Provide the (X, Y) coordinate of the cell's center where the given text is located.  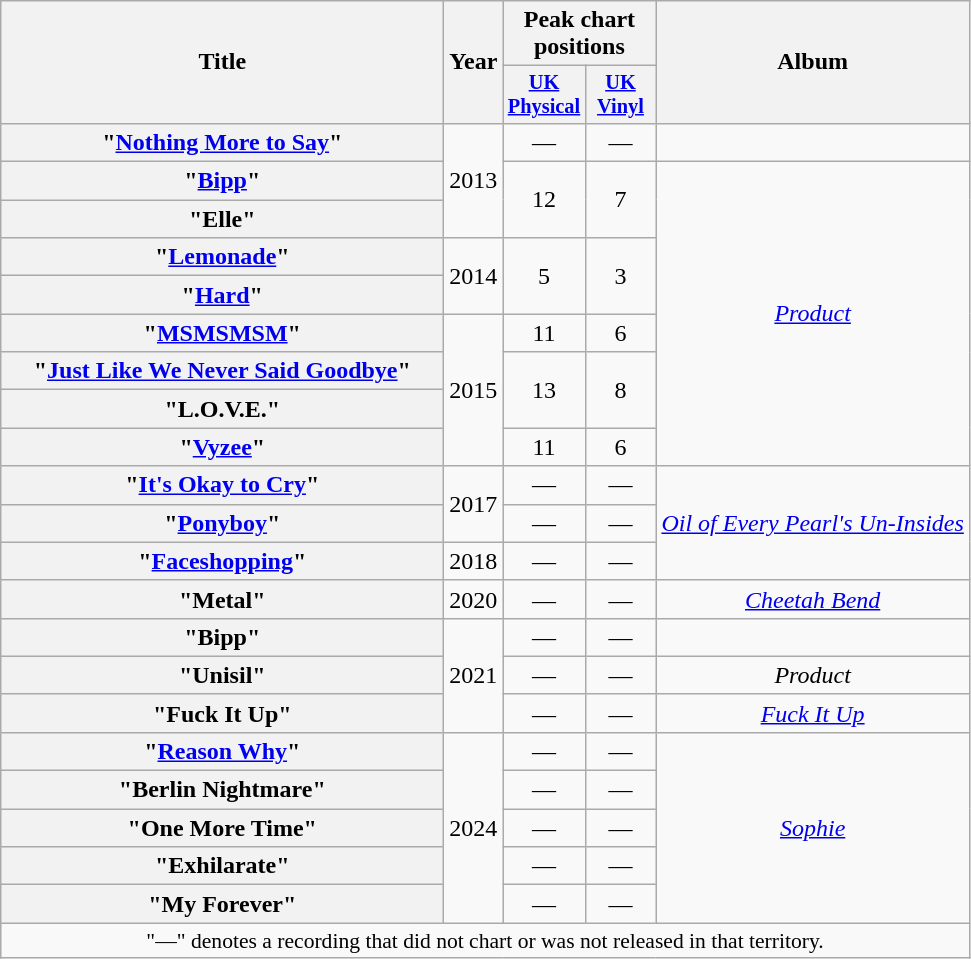
"—" denotes a recording that did not chart or was not released in that territory. (486, 941)
"Ponyboy" (222, 523)
"L.O.V.E." (222, 409)
"Reason Why" (222, 751)
"Nothing More to Say" (222, 142)
"One More Time" (222, 828)
"Hard" (222, 295)
2013 (474, 180)
"Vyzee" (222, 447)
UKPhysical (544, 95)
Cheetah Bend (812, 599)
"Elle" (222, 219)
2017 (474, 504)
"Lemonade" (222, 257)
"It's Okay to Cry" (222, 485)
"Just Like We Never Said Goodbye" (222, 371)
Sophie (812, 827)
UKVinyl (620, 95)
Album (812, 62)
"Metal" (222, 599)
"Exhilarate" (222, 866)
Oil of Every Pearl's Un-Insides (812, 523)
8 (620, 390)
7 (620, 200)
2015 (474, 390)
2021 (474, 675)
"My Forever" (222, 904)
Fuck It Up (812, 713)
13 (544, 390)
2024 (474, 827)
"Unisil" (222, 675)
Title (222, 62)
Peak chart positions (580, 34)
5 (544, 276)
2014 (474, 276)
"Fuck It Up" (222, 713)
"Berlin Nightmare" (222, 790)
2018 (474, 561)
"Faceshopping" (222, 561)
12 (544, 200)
Year (474, 62)
2020 (474, 599)
"MSMSMSM" (222, 333)
3 (620, 276)
